Find where the given text appears and provide that cell's center as [x, y] coordinate. 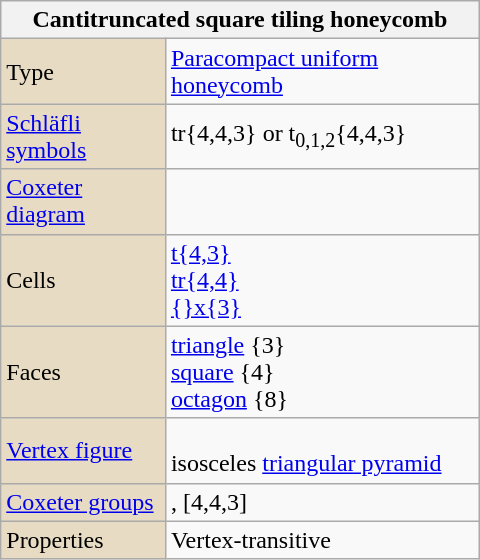
Faces [84, 372]
Cantitruncated square tiling honeycomb [240, 20]
triangle {3}square {4}octagon {8} [322, 372]
Vertex-transitive [322, 540]
Cells [84, 280]
tr{4,4,3} or t0,1,2{4,4,3} [322, 136]
Schläfli symbols [84, 136]
, [4,4,3] [322, 502]
isosceles triangular pyramid [322, 450]
Coxeter groups [84, 502]
Type [84, 72]
Coxeter diagram [84, 202]
t{4,3} tr{4,4}{}x{3} [322, 280]
Properties [84, 540]
Paracompact uniform honeycomb [322, 72]
Vertex figure [84, 450]
